Output the (X, Y) coordinate of the center of the cell containing the given text.  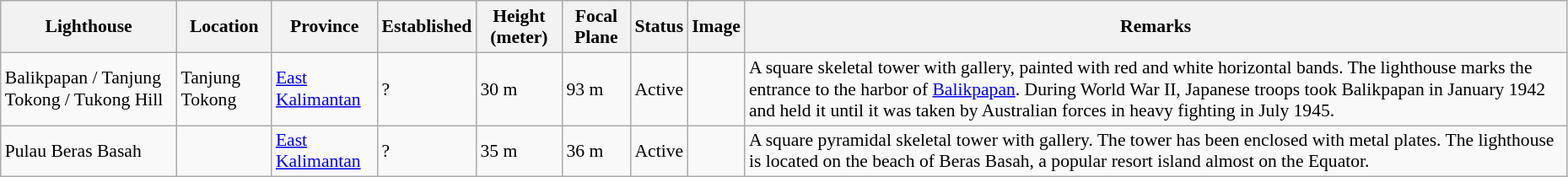
Remarks (1156, 27)
93 m (595, 89)
Lighthouse (89, 27)
Image (716, 27)
30 m (519, 89)
Location (224, 27)
Focal Plane (595, 27)
Tanjung Tokong (224, 89)
Height (meter) (519, 27)
Status (659, 27)
36 m (595, 152)
Province (325, 27)
Pulau Beras Basah (89, 152)
Established (427, 27)
35 m (519, 152)
Balikpapan / Tanjung Tokong / Tukong Hill (89, 89)
